Find where the given text appears and provide that cell's center as (x, y) coordinate. 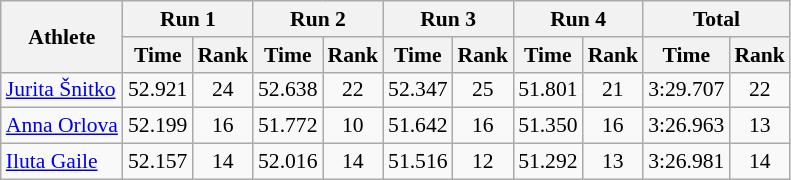
52.347 (418, 90)
21 (614, 90)
51.801 (548, 90)
Run 4 (578, 19)
3:29.707 (686, 90)
52.199 (158, 126)
3:26.963 (686, 126)
52.157 (158, 162)
Run 3 (448, 19)
52.016 (288, 162)
Anna Orlova (62, 126)
51.642 (418, 126)
Run 1 (188, 19)
12 (484, 162)
51.516 (418, 162)
Iluta Gaile (62, 162)
24 (222, 90)
52.638 (288, 90)
Athlete (62, 36)
52.921 (158, 90)
51.350 (548, 126)
Total (716, 19)
10 (352, 126)
Jurita Šnitko (62, 90)
3:26.981 (686, 162)
51.292 (548, 162)
25 (484, 90)
Run 2 (318, 19)
51.772 (288, 126)
